From the cell containing the given text, extract its center point as [x, y] coordinate. 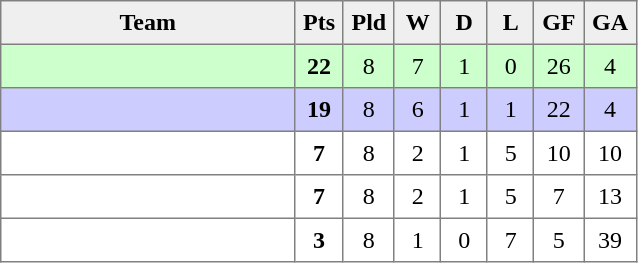
W [417, 23]
Team [148, 23]
Pld [368, 23]
6 [417, 110]
13 [610, 197]
Pts [319, 23]
26 [559, 66]
39 [610, 240]
GF [559, 23]
19 [319, 110]
3 [319, 240]
GA [610, 23]
D [464, 23]
L [510, 23]
